Pinpoint the cell where the given text exists, returning its (x, y) midpoint coordinate. 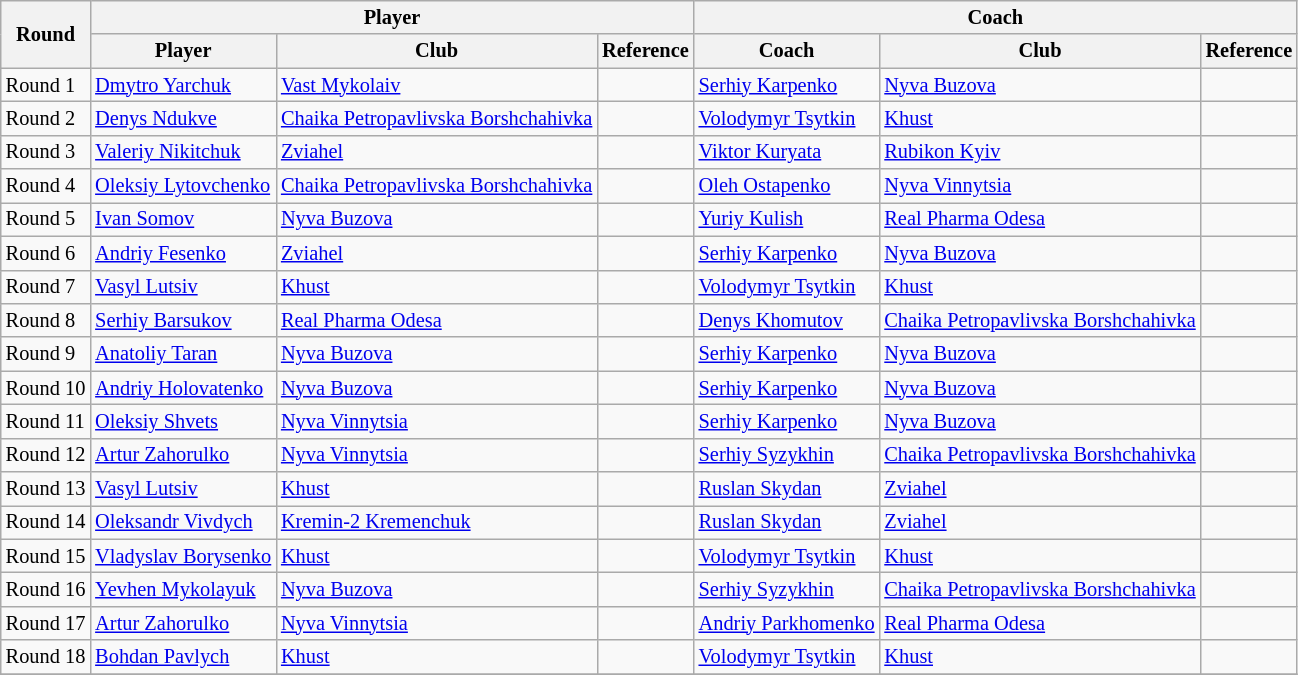
Round (46, 34)
Oleh Ostapenko (787, 186)
Oleksandr Vivdych (183, 522)
Round 13 (46, 489)
Round 5 (46, 219)
Dmytro Yarchuk (183, 85)
Denys Khomutov (787, 320)
Andriy Holovatenko (183, 388)
Oleksiy Lytovchenko (183, 186)
Round 18 (46, 657)
Round 16 (46, 589)
Round 2 (46, 118)
Round 8 (46, 320)
Viktor Kuryata (787, 152)
Round 1 (46, 85)
Round 7 (46, 287)
Andriy Fesenko (183, 253)
Yevhen Mykolayuk (183, 589)
Round 10 (46, 388)
Round 17 (46, 623)
Round 12 (46, 455)
Ivan Somov (183, 219)
Vladyslav Borysenko (183, 556)
Round 6 (46, 253)
Round 14 (46, 522)
Valeriy Nikitchuk (183, 152)
Andriy Parkhomenko (787, 623)
Round 4 (46, 186)
Serhiy Barsukov (183, 320)
Vast Mykolaiv (436, 85)
Oleksiy Shvets (183, 421)
Round 11 (46, 421)
Round 15 (46, 556)
Kremin-2 Kremenchuk (436, 522)
Anatoliy Taran (183, 354)
Rubikon Kyiv (1040, 152)
Round 9 (46, 354)
Denys Ndukve (183, 118)
Round 3 (46, 152)
Yuriy Kulish (787, 219)
Bohdan Pavlych (183, 657)
